Extract the [x, y] coordinate from the center of the cell holding the provided text.  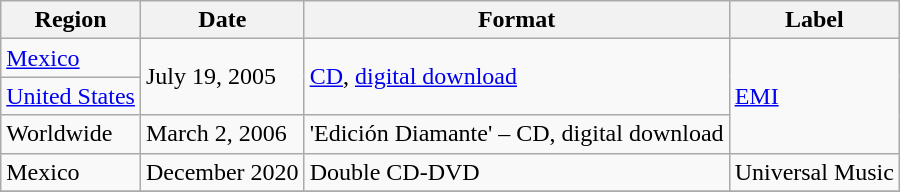
July 19, 2005 [222, 77]
Region [71, 20]
Universal Music [814, 172]
Format [516, 20]
Date [222, 20]
March 2, 2006 [222, 134]
CD, digital download [516, 77]
'Edición Diamante' – CD, digital download [516, 134]
December 2020 [222, 172]
Label [814, 20]
EMI [814, 96]
Double CD-DVD [516, 172]
Worldwide [71, 134]
United States [71, 96]
